Identify which cell holds the provided text, then report its (x, y) central coordinate. 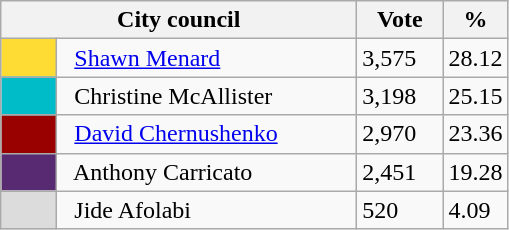
Vote (400, 20)
% (476, 20)
Anthony Carricato (207, 172)
City council (179, 20)
25.15 (476, 96)
520 (400, 210)
3,575 (400, 58)
3,198 (400, 96)
David Chernushenko (207, 134)
Jide Afolabi (207, 210)
28.12 (476, 58)
4.09 (476, 210)
2,451 (400, 172)
2,970 (400, 134)
23.36 (476, 134)
Shawn Menard (207, 58)
19.28 (476, 172)
Christine McAllister (207, 96)
